Search for the cell housing the specified text and yield its (x, y) center coordinate. 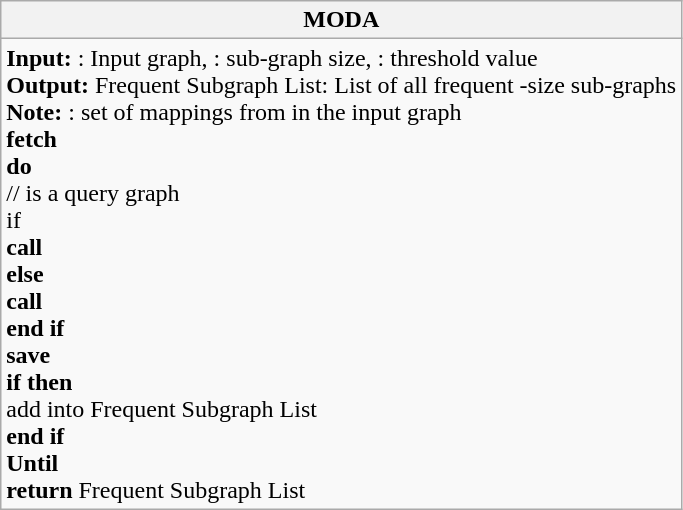
MODA (342, 20)
